From the cell containing the given text, extract its center point as [x, y] coordinate. 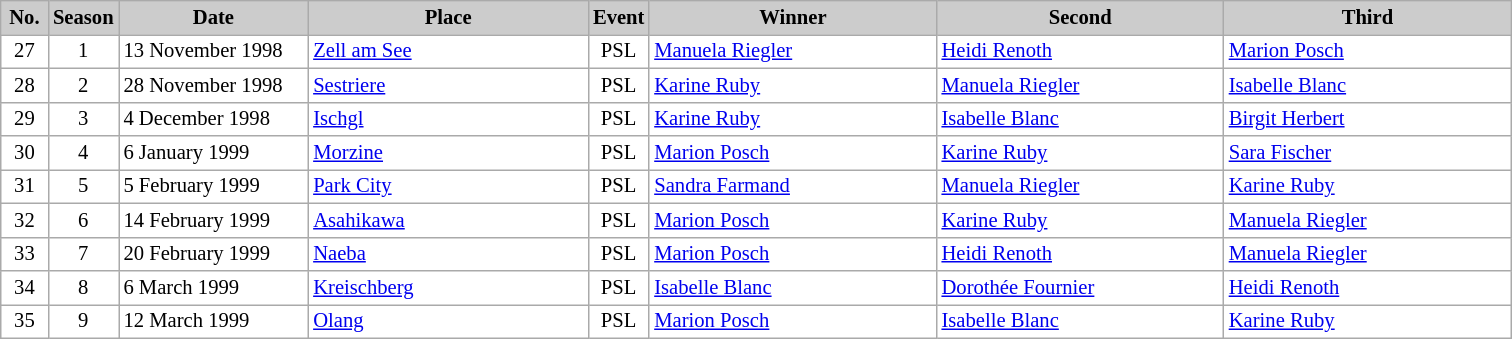
Sandra Farmand [792, 186]
14 February 1999 [213, 220]
Naeba [448, 254]
Date [213, 17]
Morzine [448, 153]
5 [83, 186]
13 November 1998 [213, 51]
Sara Fischer [1368, 153]
2 [83, 85]
Birgit Herbert [1368, 119]
4 December 1998 [213, 119]
12 March 1999 [213, 321]
27 [24, 51]
7 [83, 254]
Olang [448, 321]
No. [24, 17]
Sestriere [448, 85]
3 [83, 119]
28 [24, 85]
5 February 1999 [213, 186]
29 [24, 119]
Third [1368, 17]
9 [83, 321]
Kreischberg [448, 287]
Season [83, 17]
Ischgl [448, 119]
30 [24, 153]
34 [24, 287]
6 March 1999 [213, 287]
35 [24, 321]
Zell am See [448, 51]
6 January 1999 [213, 153]
Park City [448, 186]
33 [24, 254]
Place [448, 17]
32 [24, 220]
Event [618, 17]
20 February 1999 [213, 254]
8 [83, 287]
1 [83, 51]
Dorothée Fournier [1080, 287]
28 November 1998 [213, 85]
Winner [792, 17]
4 [83, 153]
31 [24, 186]
Second [1080, 17]
Asahikawa [448, 220]
6 [83, 220]
